From the cell containing the given text, extract its center point as [x, y] coordinate. 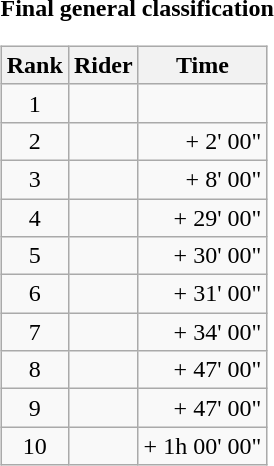
Rank [34, 65]
+ 29' 00" [202, 217]
9 [34, 408]
Rider [103, 65]
8 [34, 370]
7 [34, 332]
+ 2' 00" [202, 141]
3 [34, 179]
4 [34, 217]
+ 31' 00" [202, 294]
1 [34, 103]
6 [34, 294]
+ 1h 00' 00" [202, 446]
10 [34, 446]
+ 34' 00" [202, 332]
Time [202, 65]
+ 30' 00" [202, 256]
2 [34, 141]
+ 8' 00" [202, 179]
5 [34, 256]
